Return the [X, Y] coordinate for the center point of the cell that contains the specified text.  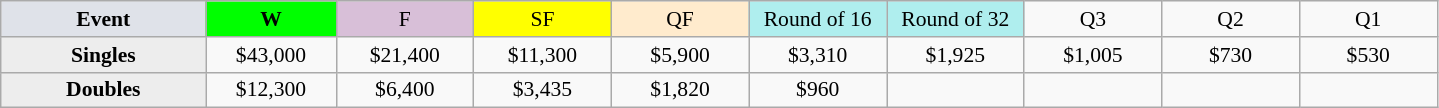
Q2 [1231, 19]
W [271, 19]
$960 [818, 90]
Singles [104, 55]
$5,900 [680, 55]
Q3 [1093, 19]
Q1 [1368, 19]
$530 [1368, 55]
$1,005 [1093, 55]
$1,820 [680, 90]
$3,310 [818, 55]
F [405, 19]
SF [543, 19]
Round of 16 [818, 19]
Event [104, 19]
Round of 32 [955, 19]
$1,925 [955, 55]
$12,300 [271, 90]
$11,300 [543, 55]
$43,000 [271, 55]
Doubles [104, 90]
QF [680, 19]
$730 [1231, 55]
$6,400 [405, 90]
$21,400 [405, 55]
$3,435 [543, 90]
